From the cell containing the given text, extract its center point as (X, Y) coordinate. 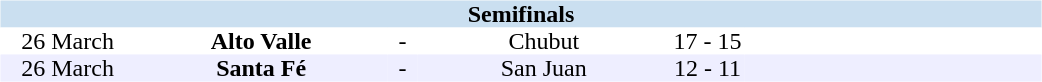
Alto Valle (262, 42)
12 - 11 (707, 68)
Chubut (544, 42)
Santa Fé (262, 68)
17 - 15 (707, 42)
San Juan (544, 68)
Semifinals (520, 14)
